Locate the cell with the specified text and output its [X, Y] center coordinate. 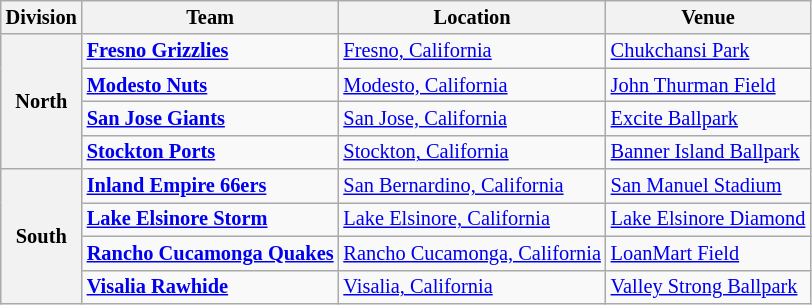
Valley Strong Ballpark [708, 287]
San Bernardino, California [472, 186]
Lake Elsinore Diamond [708, 219]
Rancho Cucamonga Quakes [210, 253]
San Jose Giants [210, 118]
Modesto, California [472, 85]
Banner Island Ballpark [708, 152]
Excite Ballpark [708, 118]
John Thurman Field [708, 85]
San Jose, California [472, 118]
Division [42, 17]
Location [472, 17]
Team [210, 17]
Rancho Cucamonga, California [472, 253]
Visalia Rawhide [210, 287]
Lake Elsinore Storm [210, 219]
LoanMart Field [708, 253]
Lake Elsinore, California [472, 219]
Fresno Grizzlies [210, 51]
San Manuel Stadium [708, 186]
Stockton Ports [210, 152]
Venue [708, 17]
Chukchansi Park [708, 51]
Visalia, California [472, 287]
Fresno, California [472, 51]
Modesto Nuts [210, 85]
South [42, 236]
Inland Empire 66ers [210, 186]
Stockton, California [472, 152]
North [42, 102]
